Output the [X, Y] coordinate of the center of the cell containing the given text.  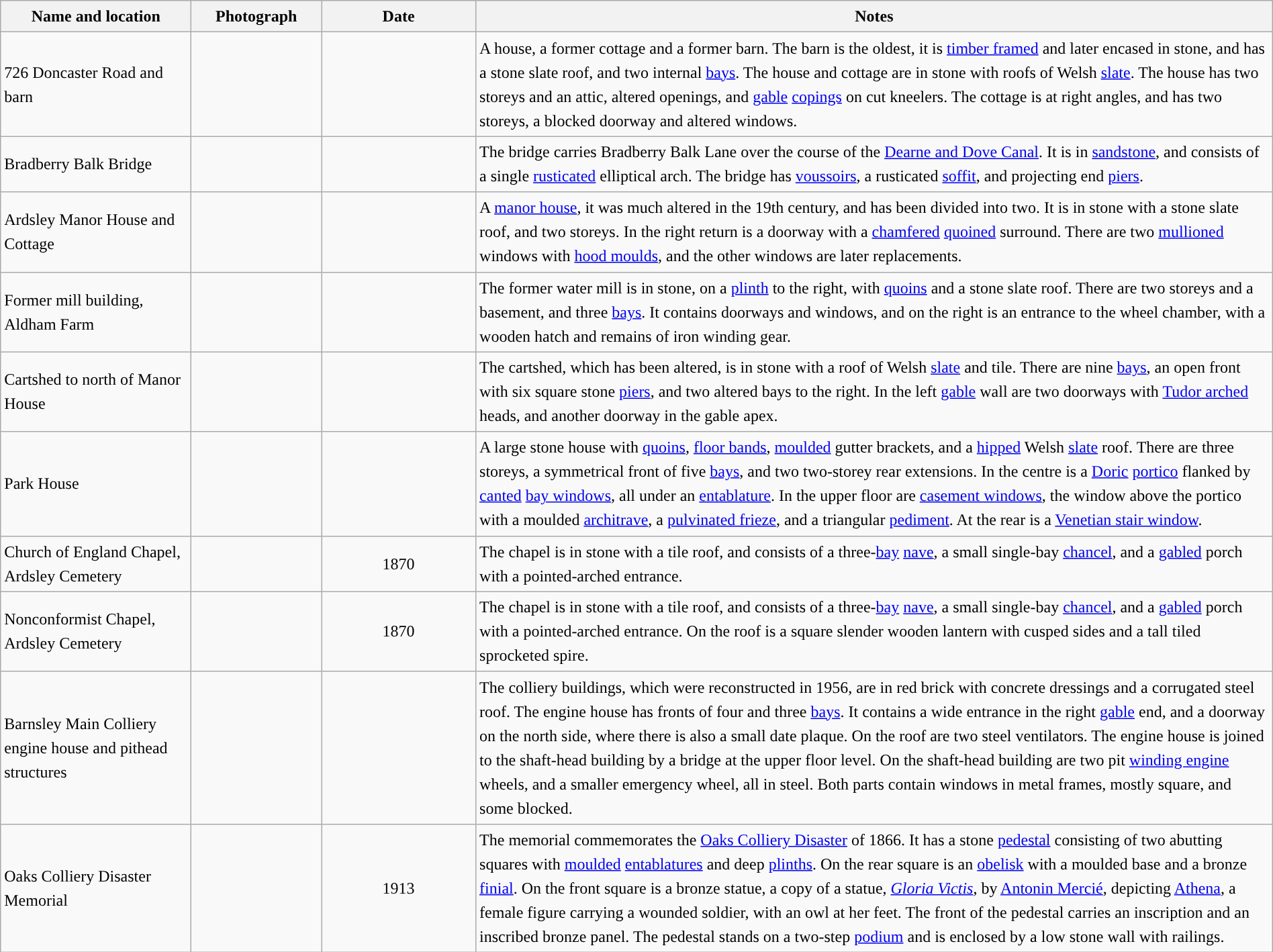
1913 [399, 888]
Date [399, 16]
Photograph [256, 16]
Former mill building, Aldham Farm [96, 312]
Park House [96, 483]
726 Doncaster Road and barn [96, 85]
Name and location [96, 16]
Bradberry Balk Bridge [96, 164]
Barnsley Main Colliery engine house and pithead structures [96, 748]
Church of England Chapel,Ardsley Cemetery [96, 564]
Cartshed to north of Manor House [96, 392]
Oaks Colliery Disaster Memorial [96, 888]
Ardsley Manor House and Cottage [96, 232]
Notes [874, 16]
Nonconformist Chapel,Ardsley Cemetery [96, 631]
